From the cell containing the given text, extract its center point as [X, Y] coordinate. 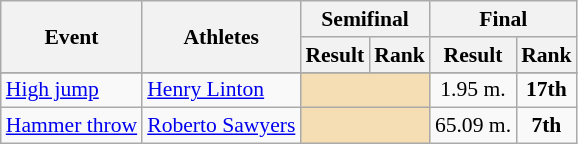
1.95 m. [473, 90]
Semifinal [364, 19]
Roberto Sawyers [221, 126]
65.09 m. [473, 126]
Event [72, 36]
Henry Linton [221, 90]
Final [504, 19]
Athletes [221, 36]
Hammer throw [72, 126]
7th [546, 126]
17th [546, 90]
High jump [72, 90]
